Output the [x, y] coordinate of the center of the cell containing the given text.  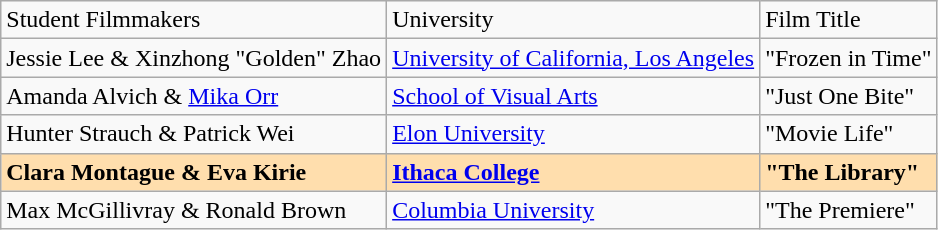
"Movie Life" [848, 134]
Max McGillivray & Ronald Brown [194, 210]
Elon University [574, 134]
Ithaca College [574, 172]
Columbia University [574, 210]
Jessie Lee & Xinzhong "Golden" Zhao [194, 58]
Student Filmmakers [194, 20]
"Frozen in Time" [848, 58]
School of Visual Arts [574, 96]
"The Premiere" [848, 210]
Clara Montague & Eva Kirie [194, 172]
Hunter Strauch & Patrick Wei [194, 134]
Amanda Alvich & Mika Orr [194, 96]
University of California, Los Angeles [574, 58]
University [574, 20]
"The Library" [848, 172]
"Just One Bite" [848, 96]
Film Title [848, 20]
